Find where the given text appears and provide that cell's center as (X, Y) coordinate. 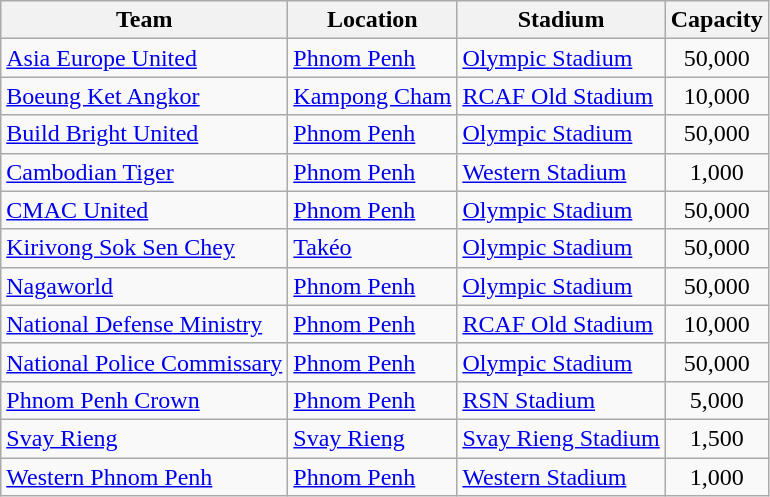
5,000 (716, 400)
CMAC United (144, 210)
National Police Commissary (144, 362)
Svay Rieng Stadium (561, 438)
Takéo (372, 248)
RSN Stadium (561, 400)
Kirivong Sok Sen Chey (144, 248)
1,500 (716, 438)
Team (144, 20)
Asia Europe United (144, 58)
Western Phnom Penh (144, 477)
Nagaworld (144, 286)
Boeung Ket Angkor (144, 96)
National Defense Ministry (144, 324)
Location (372, 20)
Build Bright United (144, 134)
Capacity (716, 20)
Stadium (561, 20)
Kampong Cham (372, 96)
Phnom Penh Crown (144, 400)
Cambodian Tiger (144, 172)
